Detect which cell encompasses the target text, then output its (X, Y) center coordinate. 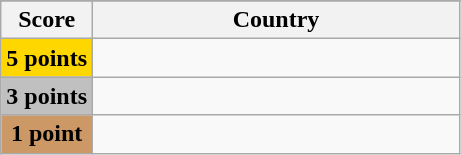
5 points (47, 58)
Score (47, 20)
Country (276, 20)
3 points (47, 96)
1 point (47, 134)
